Extract the [x, y] coordinate from the center of the cell holding the provided text.  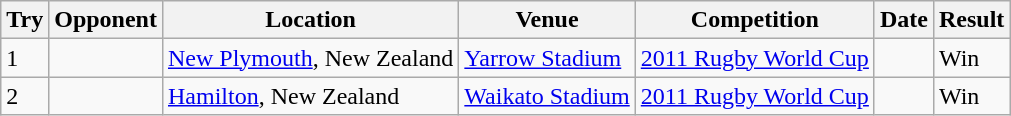
Opponent [106, 20]
Location [310, 20]
Competition [754, 20]
Yarrow Stadium [547, 58]
Hamilton, New Zealand [310, 96]
New Plymouth, New Zealand [310, 58]
Result [971, 20]
Venue [547, 20]
Waikato Stadium [547, 96]
Try [25, 20]
2 [25, 96]
Date [904, 20]
1 [25, 58]
